Provide the (x, y) coordinate of the cell's center where the given text is located.  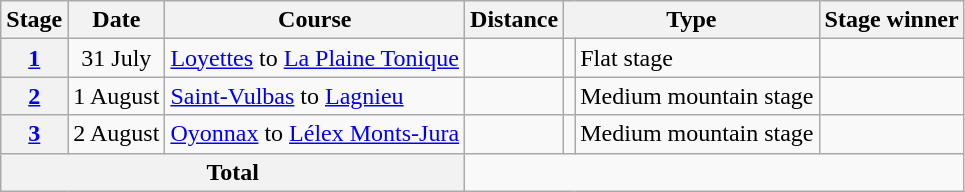
Flat stage (697, 58)
Saint-Vulbas to Lagnieu (315, 96)
Date (116, 20)
2 (34, 96)
Total (233, 172)
3 (34, 134)
31 July (116, 58)
1 August (116, 96)
Stage (34, 20)
Type (692, 20)
Oyonnax to Lélex Monts-Jura (315, 134)
Course (315, 20)
Stage winner (892, 20)
2 August (116, 134)
Loyettes to La Plaine Tonique (315, 58)
Distance (514, 20)
1 (34, 58)
